Capture the cell that displays the provided text and extract its [X, Y] central coordinate. 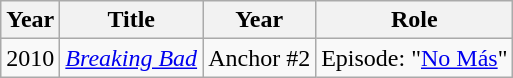
Breaking Bad [132, 58]
Title [132, 20]
2010 [30, 58]
Role [414, 20]
Anchor #2 [260, 58]
Episode: "No Más" [414, 58]
